Search for the cell housing the specified text and yield its [X, Y] center coordinate. 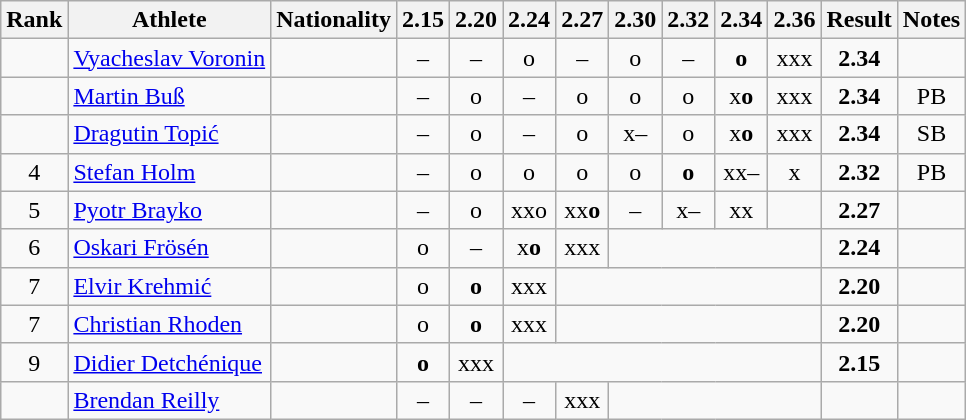
9 [34, 362]
Result [859, 20]
Rank [34, 20]
x [794, 172]
Pyotr Brayko [170, 210]
Martin Buß [170, 96]
2.30 [636, 20]
Athlete [170, 20]
Dragutin Topić [170, 134]
xx– [742, 172]
6 [34, 248]
Christian Rhoden [170, 324]
Stefan Holm [170, 172]
Vyacheslav Voronin [170, 58]
SB [931, 134]
Brendan Reilly [170, 400]
4 [34, 172]
Didier Detchénique [170, 362]
xx [742, 210]
Nationality [334, 20]
Oskari Frösén [170, 248]
5 [34, 210]
Notes [931, 20]
2.36 [794, 20]
Elvir Krehmić [170, 286]
